Provide the (X, Y) coordinate of the cell's center where the given text is located.  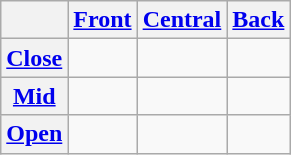
Central (182, 20)
Mid (34, 96)
Back (258, 20)
Open (34, 134)
Front (102, 20)
Close (34, 58)
